For the text-containing cell, return its midpoint in (x, y) coordinate format. 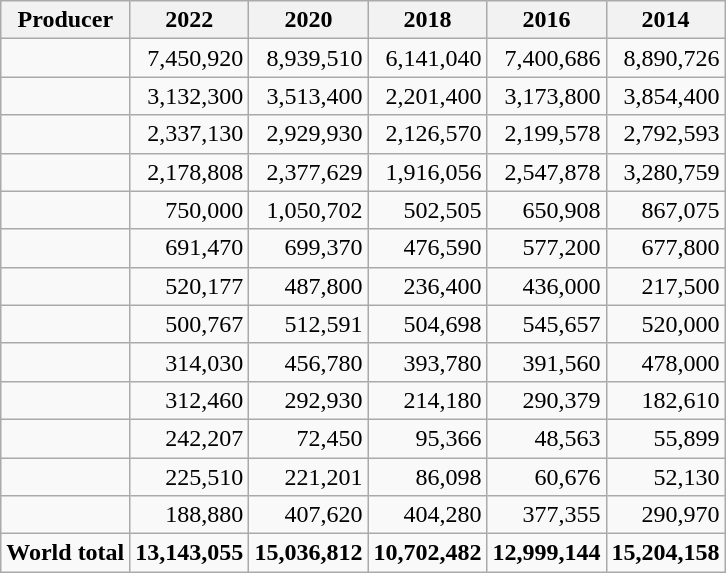
52,130 (666, 477)
221,201 (308, 477)
2,199,578 (546, 134)
2,178,808 (190, 172)
55,899 (666, 438)
487,800 (308, 286)
3,173,800 (546, 96)
545,657 (546, 324)
2016 (546, 20)
214,180 (428, 400)
2,337,130 (190, 134)
8,939,510 (308, 58)
60,676 (546, 477)
12,999,144 (546, 553)
520,000 (666, 324)
504,698 (428, 324)
3,132,300 (190, 96)
3,280,759 (666, 172)
404,280 (428, 515)
86,098 (428, 477)
7,400,686 (546, 58)
217,500 (666, 286)
290,970 (666, 515)
13,143,055 (190, 553)
393,780 (428, 362)
3,513,400 (308, 96)
377,355 (546, 515)
10,702,482 (428, 553)
750,000 (190, 210)
312,460 (190, 400)
502,505 (428, 210)
512,591 (308, 324)
520,177 (190, 286)
95,366 (428, 438)
188,880 (190, 515)
677,800 (666, 248)
290,379 (546, 400)
314,030 (190, 362)
1,916,056 (428, 172)
2,126,570 (428, 134)
500,767 (190, 324)
48,563 (546, 438)
182,610 (666, 400)
2,792,593 (666, 134)
2022 (190, 20)
6,141,040 (428, 58)
577,200 (546, 248)
456,780 (308, 362)
407,620 (308, 515)
2,547,878 (546, 172)
8,890,726 (666, 58)
World total (66, 553)
7,450,920 (190, 58)
3,854,400 (666, 96)
699,370 (308, 248)
2014 (666, 20)
2018 (428, 20)
436,000 (546, 286)
476,590 (428, 248)
2020 (308, 20)
15,204,158 (666, 553)
2,377,629 (308, 172)
1,050,702 (308, 210)
Producer (66, 20)
72,450 (308, 438)
292,930 (308, 400)
478,000 (666, 362)
15,036,812 (308, 553)
691,470 (190, 248)
2,929,930 (308, 134)
225,510 (190, 477)
867,075 (666, 210)
242,207 (190, 438)
236,400 (428, 286)
391,560 (546, 362)
650,908 (546, 210)
2,201,400 (428, 96)
